Determine the (X, Y) coordinate at the center of the cell enclosing the given text.  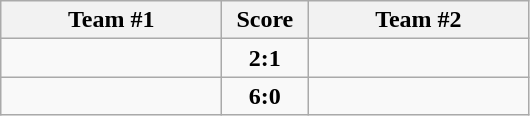
2:1 (265, 58)
6:0 (265, 96)
Team #2 (418, 20)
Team #1 (112, 20)
Score (265, 20)
